Determine the [X, Y] coordinate at the center of the cell enclosing the given text.  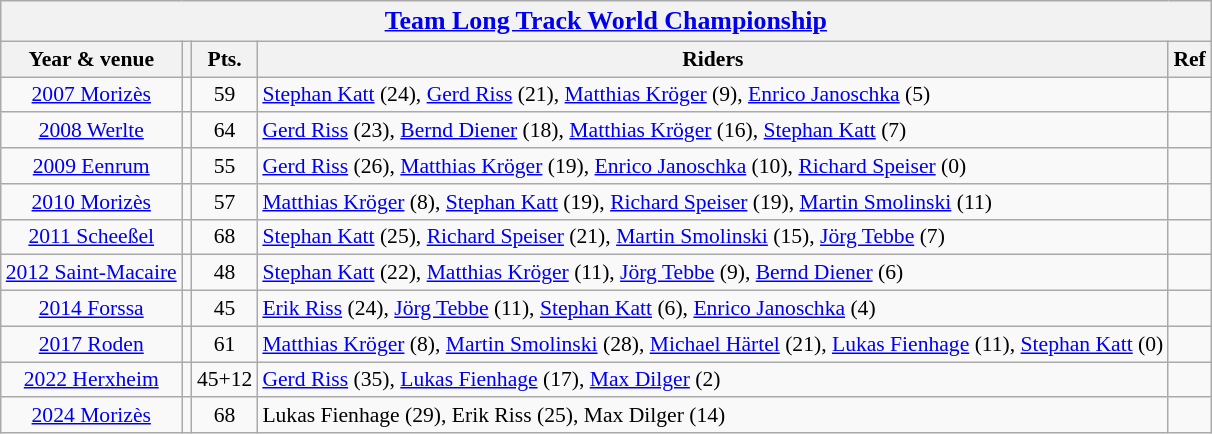
Year & venue [92, 59]
Pts. [224, 59]
2024 Morizès [92, 416]
2014 Forssa [92, 309]
Erik Riss (24), Jörg Tebbe (11), Stephan Katt (6), Enrico Janoschka (4) [712, 309]
Stephan Katt (25), Richard Speiser (21), Martin Smolinski (15), Jörg Tebbe (7) [712, 237]
2017 Roden [92, 344]
57 [224, 202]
64 [224, 131]
45+12 [224, 380]
Stephan Katt (24), Gerd Riss (21), Matthias Kröger (9), Enrico Janoschka (5) [712, 95]
2009 Eenrum [92, 166]
Riders [712, 59]
Gerd Riss (35), Lukas Fienhage (17), Max Dilger (2) [712, 380]
45 [224, 309]
Stephan Katt (22), Matthias Kröger (11), Jörg Tebbe (9), Bernd Diener (6) [712, 273]
Matthias Kröger (8), Martin Smolinski (28), Michael Härtel (21), Lukas Fienhage (11), Stephan Katt (0) [712, 344]
2010 Morizès [92, 202]
Gerd Riss (26), Matthias Kröger (19), Enrico Janoschka (10), Richard Speiser (0) [712, 166]
48 [224, 273]
2008 Werlte [92, 131]
2011 Scheeßel [92, 237]
2007 Morizès [92, 95]
Gerd Riss (23), Bernd Diener (18), Matthias Kröger (16), Stephan Katt (7) [712, 131]
2012 Saint-Macaire [92, 273]
61 [224, 344]
55 [224, 166]
Ref [1190, 59]
Team Long Track World Championship [606, 21]
Lukas Fienhage (29), Erik Riss (25), Max Dilger (14) [712, 416]
Matthias Kröger (8), Stephan Katt (19), Richard Speiser (19), Martin Smolinski (11) [712, 202]
2022 Herxheim [92, 380]
59 [224, 95]
